Locate the cell with the specified text and output its (X, Y) center coordinate. 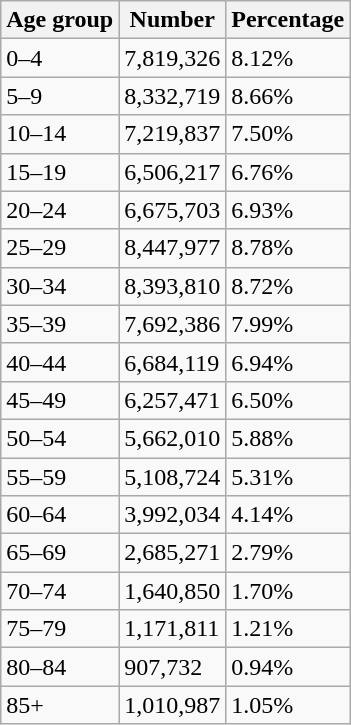
7,219,837 (172, 134)
8.12% (288, 58)
7.50% (288, 134)
6,675,703 (172, 210)
2,685,271 (172, 553)
8,332,719 (172, 96)
50–54 (60, 438)
25–29 (60, 248)
2.79% (288, 553)
1,171,811 (172, 629)
907,732 (172, 667)
1.05% (288, 705)
6,257,471 (172, 400)
8.72% (288, 286)
40–44 (60, 362)
8.66% (288, 96)
7.99% (288, 324)
70–74 (60, 591)
1.70% (288, 591)
75–79 (60, 629)
7,692,386 (172, 324)
5,662,010 (172, 438)
Number (172, 20)
6.50% (288, 400)
7,819,326 (172, 58)
45–49 (60, 400)
5,108,724 (172, 477)
6.93% (288, 210)
55–59 (60, 477)
6,684,119 (172, 362)
6.76% (288, 172)
5.88% (288, 438)
0.94% (288, 667)
20–24 (60, 210)
85+ (60, 705)
0–4 (60, 58)
30–34 (60, 286)
5–9 (60, 96)
4.14% (288, 515)
1,010,987 (172, 705)
1,640,850 (172, 591)
3,992,034 (172, 515)
65–69 (60, 553)
6,506,217 (172, 172)
80–84 (60, 667)
Percentage (288, 20)
60–64 (60, 515)
1.21% (288, 629)
15–19 (60, 172)
8.78% (288, 248)
10–14 (60, 134)
Age group (60, 20)
8,393,810 (172, 286)
5.31% (288, 477)
8,447,977 (172, 248)
6.94% (288, 362)
35–39 (60, 324)
